For the text-containing cell, return its midpoint in [x, y] coordinate format. 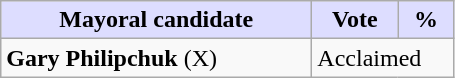
Gary Philipchuk (X) [156, 58]
Mayoral candidate [156, 20]
Acclaimed [383, 58]
Vote [355, 20]
% [426, 20]
